Return [x, y] of the center of cell containing provided text 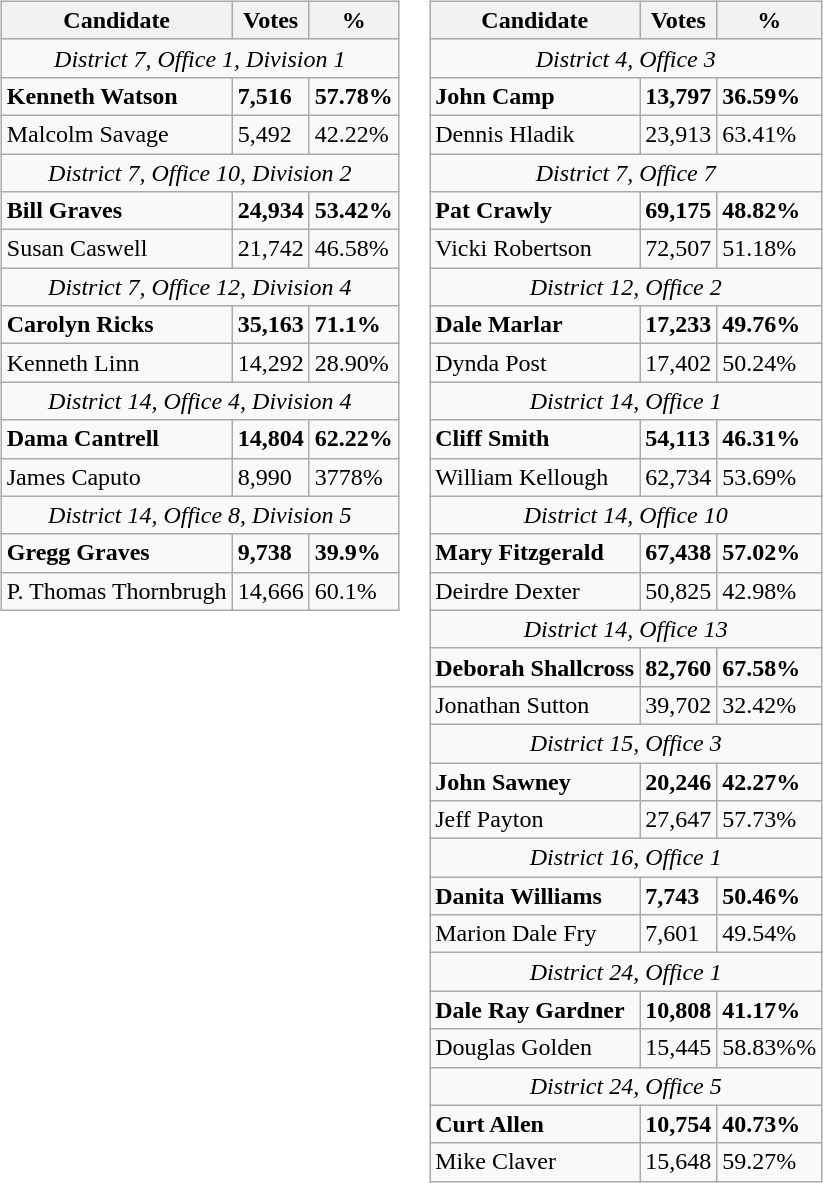
District 4, Office 3 [626, 58]
51.18% [770, 249]
14,666 [270, 591]
50.46% [770, 896]
32.42% [770, 705]
23,913 [678, 134]
46.31% [770, 439]
Dynda Post [535, 363]
District 7, Office 10, Division 2 [200, 173]
46.58% [354, 249]
42.98% [770, 591]
13,797 [678, 96]
71.1% [354, 325]
Susan Caswell [116, 249]
District 24, Office 1 [626, 972]
District 12, Office 2 [626, 287]
Cliff Smith [535, 439]
58.83%% [770, 1048]
82,760 [678, 667]
Carolyn Ricks [116, 325]
District 7, Office 12, Division 4 [200, 287]
Jeff Payton [535, 820]
7,516 [270, 96]
District 7, Office 7 [626, 173]
62,734 [678, 477]
District 14, Office 10 [626, 515]
10,808 [678, 1010]
54,113 [678, 439]
50.24% [770, 363]
Mike Claver [535, 1162]
21,742 [270, 249]
Jonathan Sutton [535, 705]
Pat Crawly [535, 211]
48.82% [770, 211]
7,601 [678, 934]
District 14, Office 13 [626, 629]
3778% [354, 477]
14,804 [270, 439]
5,492 [270, 134]
Deirdre Dexter [535, 591]
57.73% [770, 820]
59.27% [770, 1162]
Curt Allen [535, 1124]
41.17% [770, 1010]
15,648 [678, 1162]
10,754 [678, 1124]
15,445 [678, 1048]
Malcolm Savage [116, 134]
Bill Graves [116, 211]
17,233 [678, 325]
Dennis Hladik [535, 134]
63.41% [770, 134]
57.78% [354, 96]
William Kellough [535, 477]
67.58% [770, 667]
John Camp [535, 96]
John Sawney [535, 781]
Danita Williams [535, 896]
District 14, Office 1 [626, 401]
Dama Cantrell [116, 439]
Deborah Shallcross [535, 667]
57.02% [770, 553]
P. Thomas Thornbrugh [116, 591]
72,507 [678, 249]
Kenneth Watson [116, 96]
8,990 [270, 477]
Mary Fitzgerald [535, 553]
69,175 [678, 211]
40.73% [770, 1124]
53.42% [354, 211]
District 16, Office 1 [626, 858]
James Caputo [116, 477]
49.54% [770, 934]
67,438 [678, 553]
42.22% [354, 134]
50,825 [678, 591]
9,738 [270, 553]
28.90% [354, 363]
42.27% [770, 781]
60.1% [354, 591]
39.9% [354, 553]
7,743 [678, 896]
62.22% [354, 439]
District 7, Office 1, Division 1 [200, 58]
District 15, Office 3 [626, 743]
20,246 [678, 781]
49.76% [770, 325]
53.69% [770, 477]
Vicki Robertson [535, 249]
35,163 [270, 325]
14,292 [270, 363]
Dale Ray Gardner [535, 1010]
District 14, Office 4, Division 4 [200, 401]
17,402 [678, 363]
Dale Marlar [535, 325]
District 24, Office 5 [626, 1086]
Kenneth Linn [116, 363]
Marion Dale Fry [535, 934]
36.59% [770, 96]
Gregg Graves [116, 553]
24,934 [270, 211]
District 14, Office 8, Division 5 [200, 515]
39,702 [678, 705]
Douglas Golden [535, 1048]
27,647 [678, 820]
